From the cell containing the given text, extract its center point as (x, y) coordinate. 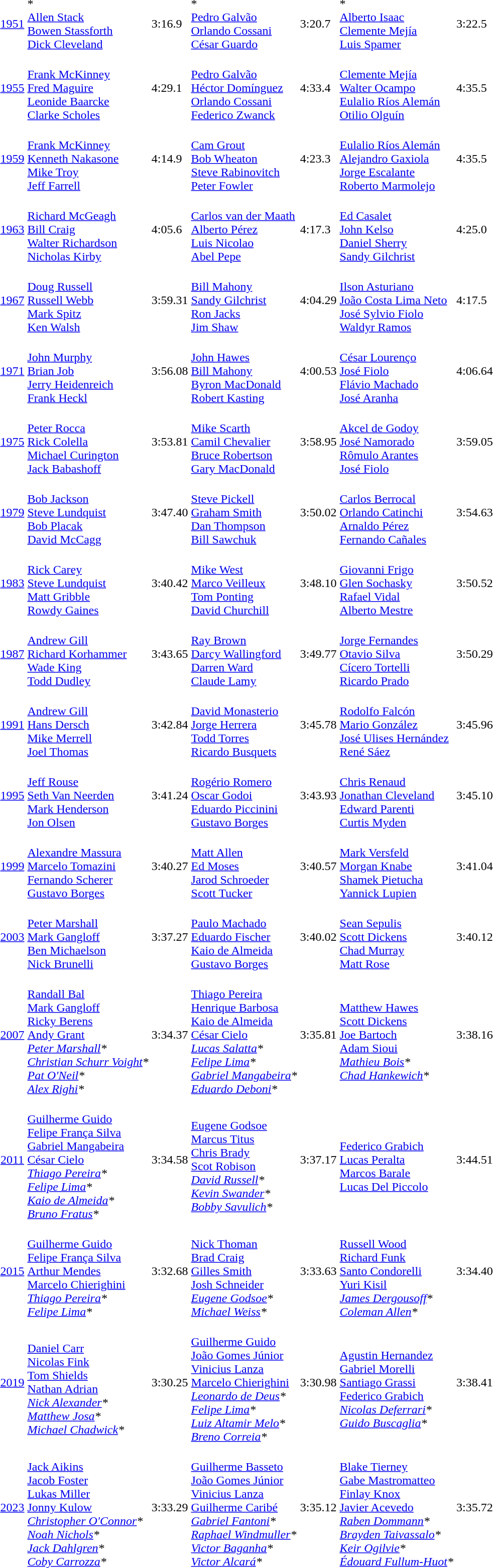
Bob JacksonSteve LundquistBob PlacakDavid McCagg (88, 512)
3:45.78 (318, 725)
Steve PickellGraham SmithDan ThompsonBill Sawchuk (244, 512)
John MurphyBrian JobJerry HeidenreichFrank Heckl (88, 371)
3:40.02 (318, 937)
3:42.84 (170, 725)
Guilherme GuidoFelipe França SilvaArthur MendesMarcelo ChierighiniThiago Pereira*Felipe Lima* (88, 1271)
Clemente MejíaWalter OcampoEulalio Ríos AlemánOtilio Olguín (397, 88)
Matt AllenEd MosesJarod SchroederScott Tucker (244, 866)
Jorge FernandesOtavio SilvaCícero TortelliRicardo Prado (397, 654)
3:40.57 (318, 866)
3:50.02 (318, 512)
Peter RoccaRick ColellaMichael CuringtonJack Babashoff (88, 442)
3:48.10 (318, 583)
Frank McKinneyFred MaguireLeonide BaarckeClarke Scholes (88, 88)
Mark VersfeldMorgan KnabeShamek PietuchaYannick Lupien (397, 866)
3:33.63 (318, 1271)
3:47.40 (170, 512)
Mike ScarthCamil ChevalierBruce RobertsonGary MacDonald (244, 442)
3:43.93 (318, 795)
Carlos van der MaathAlberto PérezLuis NicolaoAbel Pepe (244, 229)
Matthew HawesScott DickensJoe BartochAdam SiouiMathieu Bois*Chad Hankewich* (397, 1035)
Guilherme GuidoFelipe França SilvaGabriel MangabeiraCésar CieloThiago Pereira*Felipe Lima*Kaio de Almeida*Bruno Fratus* (88, 1160)
4:00.53 (318, 371)
3:59.31 (170, 300)
3:37.17 (318, 1160)
3:34.58 (170, 1160)
3:58.95 (318, 442)
Paulo MachadoEduardo FischerKaio de AlmeidaGustavo Borges (244, 937)
Nick ThomanBrad CraigGilles SmithJosh SchneiderEugene Godsoe*Michael Weiss* (244, 1271)
Federico GrabichLucas PeraltaMarcos BaraleLucas Del Piccolo (397, 1160)
Eugene GodsoeMarcus TitusChris BradyScot RobisonDavid Russell*Kevin Swander*Bobby Savulich* (244, 1160)
César LourençoJosé FioloFlávio MachadoJosé Aranha (397, 371)
Andrew GillHans DerschMike MerrellJoel Thomas (88, 725)
Akcel de GodoyJosé NamoradoRômulo ArantesJosé Fiolo (397, 442)
Mike WestMarco VeilleuxTom PontingDavid Churchill (244, 583)
Doug RussellRussell WebbMark SpitzKen Walsh (88, 300)
Thiago PereiraHenrique BarbosaKaio de AlmeidaCésar CieloLucas Salatta*Felipe Lima*Gabriel Mangabeira*Eduardo Deboni* (244, 1035)
Giovanni FrigoGlen SochaskyRafael VidalAlberto Mestre (397, 583)
3:30.25 (170, 1382)
3:40.27 (170, 866)
Alexandre MassuraMarcelo TomaziniFernando SchererGustavo Borges (88, 866)
Chris RenaudJonathan ClevelandEdward ParentiCurtis Myden (397, 795)
Guilherme GuidoJoão Gomes JúniorVinicius LanzaMarcelo ChierighiniLeonardo de Deus*Felipe Lima*Luiz Altamir Melo*Breno Correia* (244, 1382)
3:32.68 (170, 1271)
Bill MahonySandy GilchristRon JacksJim Shaw (244, 300)
4:23.3 (318, 159)
4:04.29 (318, 300)
4:29.1 (170, 88)
Frank McKinneyKenneth NakasoneMike TroyJeff Farrell (88, 159)
Jeff RouseSeth Van NeerdenMark HendersonJon Olsen (88, 795)
Rodolfo FalcónMario GonzálezJosé Ulises HernándezRené Sáez (397, 725)
Ray BrownDarcy WallingfordDarren WardClaude Lamy (244, 654)
Russell WoodRichard FunkSanto CondorelliYuri KisilJames Dergousoff*Coleman Allen* (397, 1271)
Rogério RomeroOscar GodoiEduardo PiccininiGustavo Borges (244, 795)
Andrew GillRichard KorhammerWade KingTodd Dudley (88, 654)
3:37.27 (170, 937)
3:43.65 (170, 654)
David MonasterioJorge HerreraTodd TorresRicardo Busquets (244, 725)
4:05.6 (170, 229)
Carlos BerrocalOrlando CatinchiArnaldo PérezFernando Cañales (397, 512)
4:17.3 (318, 229)
Pedro GalvãoHéctor DomínguezOrlando CossaniFederico Zwanck (244, 88)
Cam GroutBob WheatonSteve RabinovitchPeter Fowler (244, 159)
3:49.77 (318, 654)
Rick CareySteve LundquistMatt GribbleRowdy Gaines (88, 583)
3:35.81 (318, 1035)
Peter MarshallMark GangloffBen MichaelsonNick Brunelli (88, 937)
Richard McGeaghBill CraigWalter RichardsonNicholas Kirby (88, 229)
Agustin HernandezGabriel MorelliSantiago GrassiFederico GrabichNicolas Deferrari*Guido Buscaglia* (397, 1382)
Daniel CarrNicolas FinkTom ShieldsNathan AdrianNick Alexander*Matthew Josa*Michael Chadwick* (88, 1382)
3:53.81 (170, 442)
John HawesBill MahonyByron MacDonaldRobert Kasting (244, 371)
4:33.4 (318, 88)
Randall BalMark GangloffRicky BerensAndy GrantPeter Marshall*Christian Schurr Voight*Pat O'Neil*Alex Righi* (88, 1035)
3:34.37 (170, 1035)
Eulalio Ríos AlemánAlejandro GaxiolaJorge EscalanteRoberto Marmolejo (397, 159)
3:41.24 (170, 795)
3:30.98 (318, 1382)
Ilson AsturianoJoão Costa Lima NetoJosé Sylvio FioloWaldyr Ramos (397, 300)
4:14.9 (170, 159)
3:40.42 (170, 583)
Sean SepulisScott DickensChad MurrayMatt Rose (397, 937)
3:56.08 (170, 371)
Ed CasaletJohn KelsoDaniel SherrySandy Gilchrist (397, 229)
